Determine the [x, y] coordinate at the center of the cell enclosing the given text.  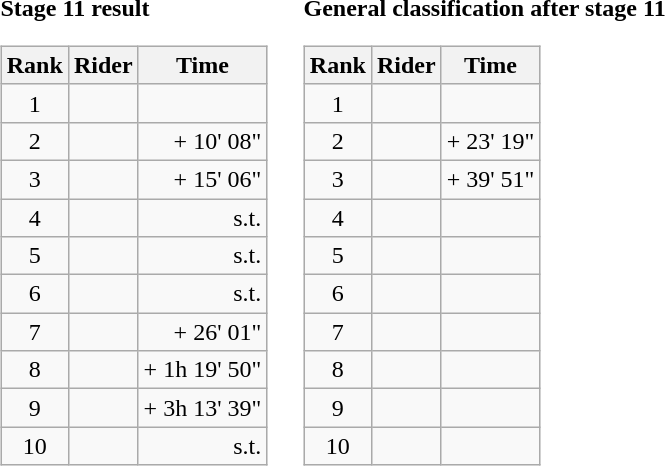
+ 10' 08" [202, 141]
+ 1h 19' 50" [202, 370]
+ 23' 19" [490, 141]
+ 15' 06" [202, 179]
+ 3h 13' 39" [202, 408]
+ 26' 01" [202, 332]
+ 39' 51" [490, 179]
